Determine the (X, Y) coordinate at the center of the cell enclosing the given text.  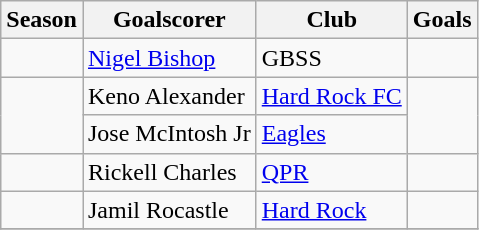
Hard Rock (332, 210)
Jose McIntosh Jr (169, 134)
Club (332, 20)
QPR (332, 172)
Season (42, 20)
Rickell Charles (169, 172)
Eagles (332, 134)
Goalscorer (169, 20)
Nigel Bishop (169, 58)
Jamil Rocastle (169, 210)
GBSS (332, 58)
Keno Alexander (169, 96)
Goals (442, 20)
Hard Rock FC (332, 96)
